Search for the cell housing the specified text and yield its [X, Y] center coordinate. 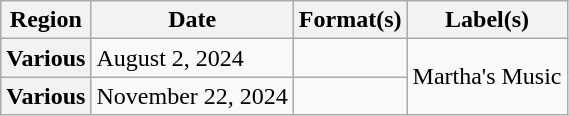
August 2, 2024 [192, 58]
November 22, 2024 [192, 96]
Format(s) [350, 20]
Date [192, 20]
Region [46, 20]
Label(s) [487, 20]
Martha's Music [487, 77]
